Search for the cell housing the specified text and yield its [X, Y] center coordinate. 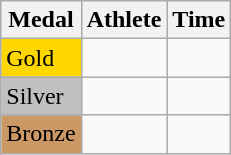
Medal [41, 20]
Silver [41, 96]
Bronze [41, 134]
Time [199, 20]
Gold [41, 58]
Athlete [124, 20]
